Return [X, Y] of the center of cell containing provided text 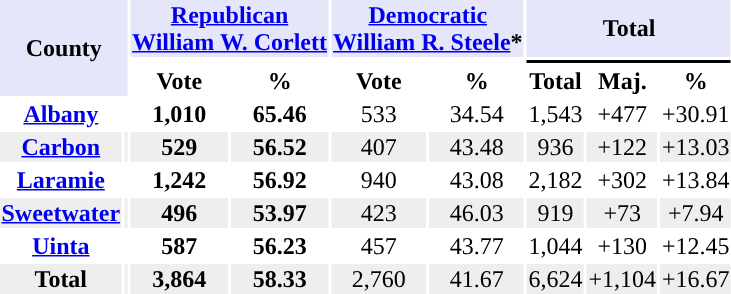
56.92 [280, 180]
457 [380, 246]
919 [556, 213]
407 [380, 147]
2,760 [380, 279]
County [64, 48]
65.46 [280, 114]
43.48 [476, 147]
Carbon [61, 147]
+302 [622, 180]
587 [180, 246]
496 [180, 213]
529 [180, 147]
Sweetwater [61, 213]
Maj. [622, 81]
+477 [622, 114]
Laramie [61, 180]
+1,104 [622, 279]
940 [380, 180]
DemocraticWilliam R. Steele* [428, 28]
Uinta [61, 246]
423 [380, 213]
58.33 [280, 279]
533 [380, 114]
34.54 [476, 114]
+122 [622, 147]
RepublicanWilliam W. Corlett [230, 28]
43.08 [476, 180]
3,864 [180, 279]
41.67 [476, 279]
936 [556, 147]
6,624 [556, 279]
53.97 [280, 213]
1,010 [180, 114]
2,182 [556, 180]
43.77 [476, 246]
1,242 [180, 180]
46.03 [476, 213]
1,044 [556, 246]
56.23 [280, 246]
+130 [622, 246]
+73 [622, 213]
56.52 [280, 147]
1,543 [556, 114]
Albany [61, 114]
